Output the (X, Y) coordinate of the center of the cell containing the given text.  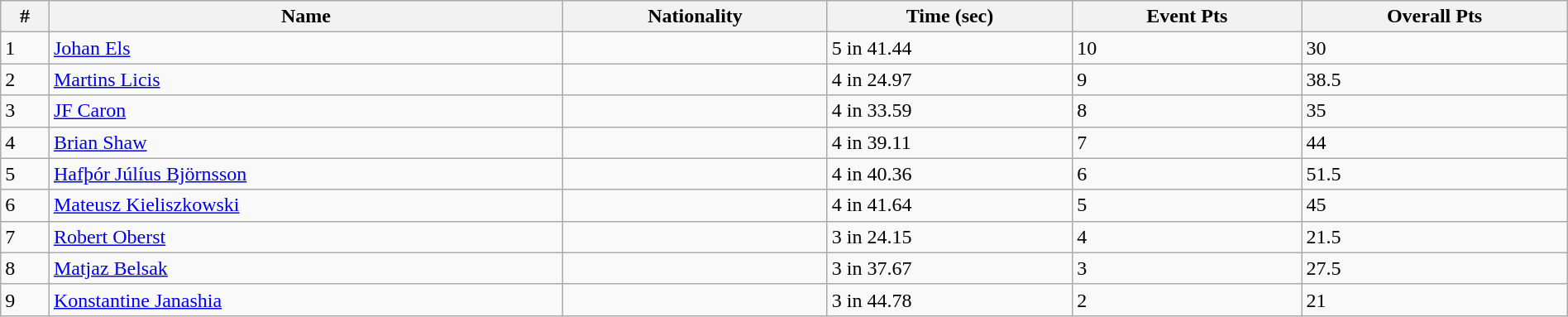
4 in 39.11 (949, 142)
Event Pts (1188, 17)
4 in 40.36 (949, 174)
Martins Licis (306, 79)
51.5 (1434, 174)
10 (1188, 48)
Overall Pts (1434, 17)
3 in 44.78 (949, 300)
Matjaz Belsak (306, 268)
44 (1434, 142)
3 in 24.15 (949, 237)
Name (306, 17)
1 (25, 48)
Robert Oberst (306, 237)
27.5 (1434, 268)
30 (1434, 48)
Johan Els (306, 48)
21.5 (1434, 237)
Brian Shaw (306, 142)
Mateusz Kieliszkowski (306, 205)
Nationality (696, 17)
Konstantine Janashia (306, 300)
3 in 37.67 (949, 268)
Hafþór Júlíus Björnsson (306, 174)
38.5 (1434, 79)
# (25, 17)
21 (1434, 300)
5 in 41.44 (949, 48)
JF Caron (306, 111)
35 (1434, 111)
45 (1434, 205)
4 in 33.59 (949, 111)
4 in 41.64 (949, 205)
4 in 24.97 (949, 79)
Time (sec) (949, 17)
